Output the (X, Y) coordinate of the center of the cell containing the given text.  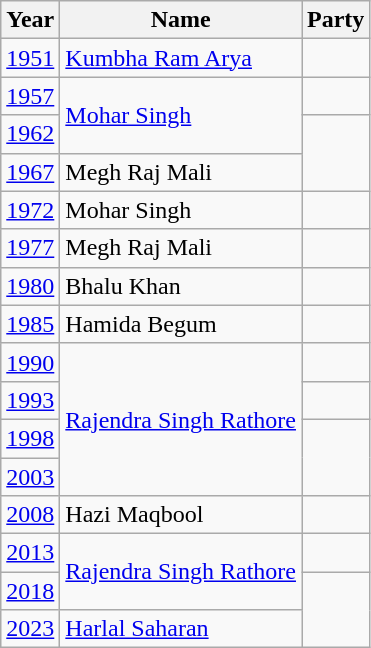
1972 (30, 210)
2018 (30, 591)
1957 (30, 96)
Harlal Saharan (181, 629)
Party (336, 20)
Year (30, 20)
2008 (30, 515)
1967 (30, 172)
Kumbha Ram Arya (181, 58)
1998 (30, 438)
Bhalu Khan (181, 286)
1977 (30, 248)
1980 (30, 286)
Hamida Begum (181, 324)
2003 (30, 477)
2023 (30, 629)
1962 (30, 134)
1951 (30, 58)
1985 (30, 324)
2013 (30, 553)
1990 (30, 362)
1993 (30, 400)
Name (181, 20)
Hazi Maqbool (181, 515)
